Return (X, Y) of the center of cell containing provided text 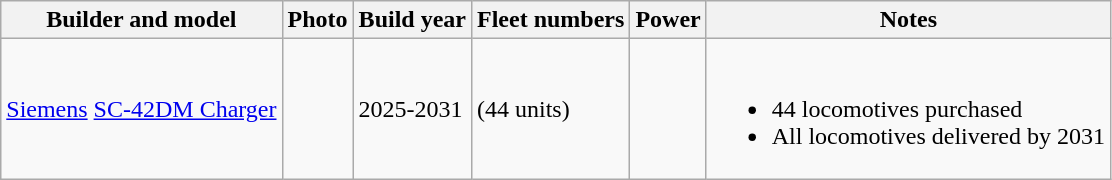
Build year (412, 20)
Photo (318, 20)
Power (668, 20)
2025-2031 (412, 109)
44 locomotives purchasedAll locomotives delivered by 2031 (908, 109)
Fleet numbers (550, 20)
Builder and model (142, 20)
(44 units) (550, 109)
Siemens SC-42DM Charger (142, 109)
Notes (908, 20)
